Extract the [x, y] coordinate from the center of the cell holding the provided text.  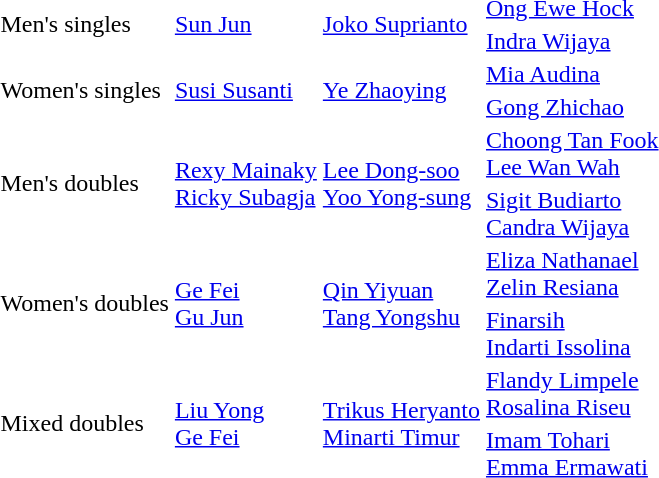
Ge Fei Gu Jun [246, 304]
Qin Yiyuan Tang Yongshu [401, 304]
Susi Susanti [246, 90]
Ye Zhaoying [401, 90]
Lee Dong-soo Yoo Yong-sung [401, 184]
Rexy Mainaky Ricky Subagja [246, 184]
